Identify which cell holds the provided text, then report its (X, Y) central coordinate. 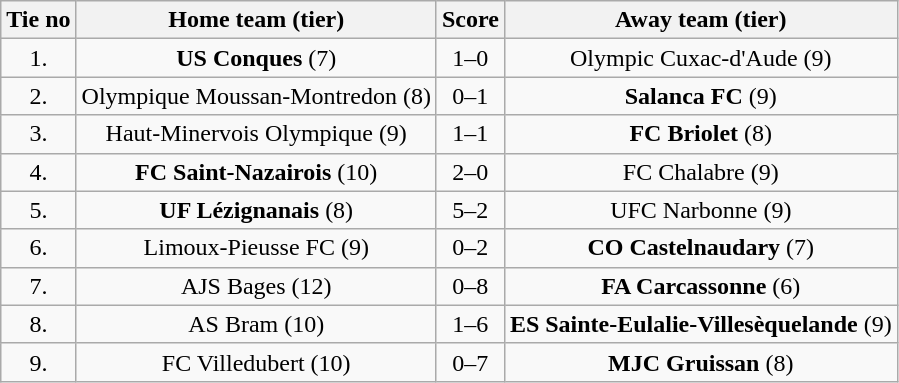
ES Sainte-Eulalie-Villesèquelande (9) (700, 324)
Olympic Cuxac-d'Aude (9) (700, 58)
5–2 (470, 210)
FC Saint-Nazairois (10) (256, 172)
Score (470, 20)
AS Bram (10) (256, 324)
0–7 (470, 362)
MJC Gruissan (8) (700, 362)
Away team (tier) (700, 20)
6. (38, 248)
UFC Narbonne (9) (700, 210)
CO Castelnaudary (7) (700, 248)
UF Lézignanais (8) (256, 210)
Home team (tier) (256, 20)
7. (38, 286)
5. (38, 210)
1–6 (470, 324)
US Conques (7) (256, 58)
Salanca FC (9) (700, 96)
AJS Bages (12) (256, 286)
Limoux-Pieusse FC (9) (256, 248)
1–1 (470, 134)
2–0 (470, 172)
FC Villedubert (10) (256, 362)
FC Briolet (8) (700, 134)
FC Chalabre (9) (700, 172)
Tie no (38, 20)
FA Carcassonne (6) (700, 286)
Olympique Moussan-Montredon (8) (256, 96)
0–2 (470, 248)
0–8 (470, 286)
4. (38, 172)
8. (38, 324)
0–1 (470, 96)
3. (38, 134)
1. (38, 58)
Haut-Minervois Olympique (9) (256, 134)
1–0 (470, 58)
9. (38, 362)
2. (38, 96)
